Scan for the cell matching the given text and deliver its (x, y) coordinate at center. 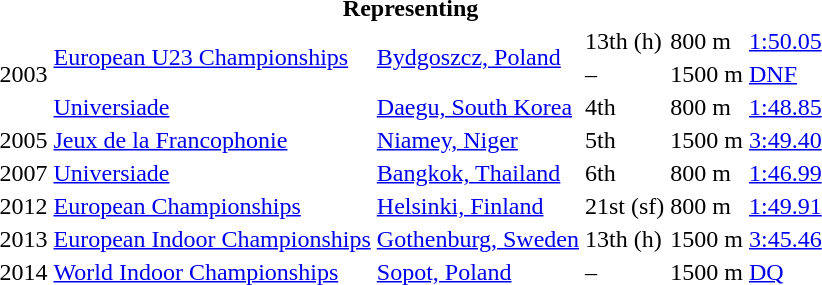
Helsinki, Finland (478, 206)
Niamey, Niger (478, 140)
Gothenburg, Sweden (478, 239)
Bydgoszcz, Poland (478, 58)
European U23 Championships (212, 58)
– (624, 74)
European Championships (212, 206)
21st (sf) (624, 206)
Daegu, South Korea (478, 107)
6th (624, 173)
European Indoor Championships (212, 239)
4th (624, 107)
Bangkok, Thailand (478, 173)
Jeux de la Francophonie (212, 140)
5th (624, 140)
